Detect which cell encompasses the target text, then output its [X, Y] center coordinate. 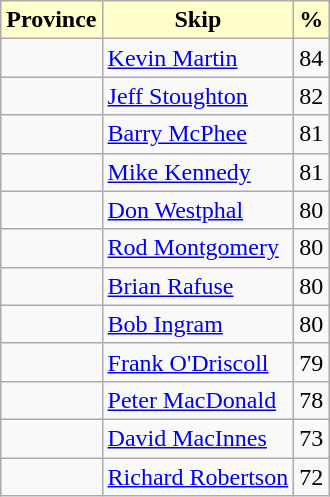
Don Westphal [198, 210]
David MacInnes [198, 438]
Frank O'Driscoll [198, 362]
Rod Montgomery [198, 248]
Skip [198, 20]
Peter MacDonald [198, 400]
Jeff Stoughton [198, 96]
84 [312, 58]
78 [312, 400]
Barry McPhee [198, 134]
Province [52, 20]
Mike Kennedy [198, 172]
Brian Rafuse [198, 286]
73 [312, 438]
% [312, 20]
Kevin Martin [198, 58]
Bob Ingram [198, 324]
79 [312, 362]
Richard Robertson [198, 477]
82 [312, 96]
72 [312, 477]
